Scan for the cell matching the given text and deliver its (x, y) coordinate at center. 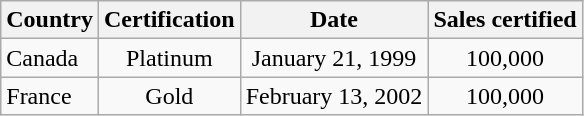
Canada (50, 58)
January 21, 1999 (334, 58)
Date (334, 20)
Gold (169, 96)
France (50, 96)
Certification (169, 20)
Sales certified (505, 20)
Country (50, 20)
February 13, 2002 (334, 96)
Platinum (169, 58)
